From the cell containing the given text, extract its center point as (x, y) coordinate. 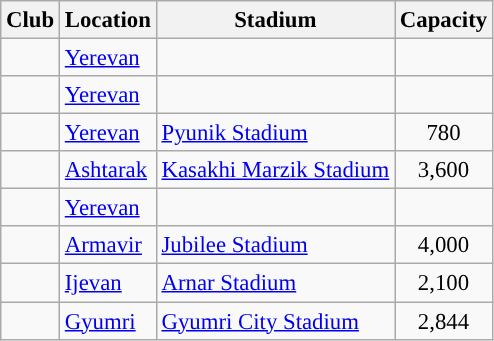
Armavir (108, 245)
Stadium (275, 20)
Kasakhi Marzik Stadium (275, 170)
2,100 (444, 283)
780 (444, 133)
Gyumri (108, 321)
Pyunik Stadium (275, 133)
Jubilee Stadium (275, 245)
3,600 (444, 170)
2,844 (444, 321)
Arnar Stadium (275, 283)
Location (108, 20)
4,000 (444, 245)
Ashtarak (108, 170)
Ijevan (108, 283)
Club (30, 20)
Capacity (444, 20)
Gyumri City Stadium (275, 321)
